Determine the [X, Y] coordinate at the center of the cell enclosing the given text.  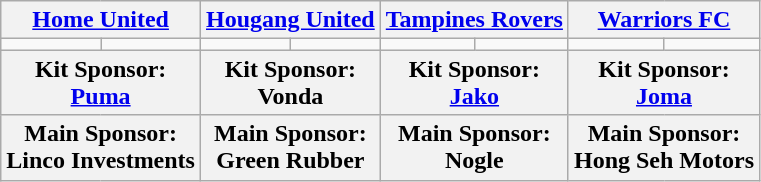
Kit Sponsor: Jako [474, 82]
Tampines Rovers [474, 20]
Hougang United [290, 20]
Kit Sponsor: Puma [101, 82]
Kit Sponsor: Joma [664, 82]
Warriors FC [664, 20]
Main Sponsor: Nogle [474, 148]
Home United [101, 20]
Kit Sponsor: Vonda [290, 82]
Main Sponsor: Green Rubber [290, 148]
Main Sponsor: Hong Seh Motors [664, 148]
Main Sponsor: Linco Investments [101, 148]
